Capture the cell that displays the provided text and extract its [x, y] central coordinate. 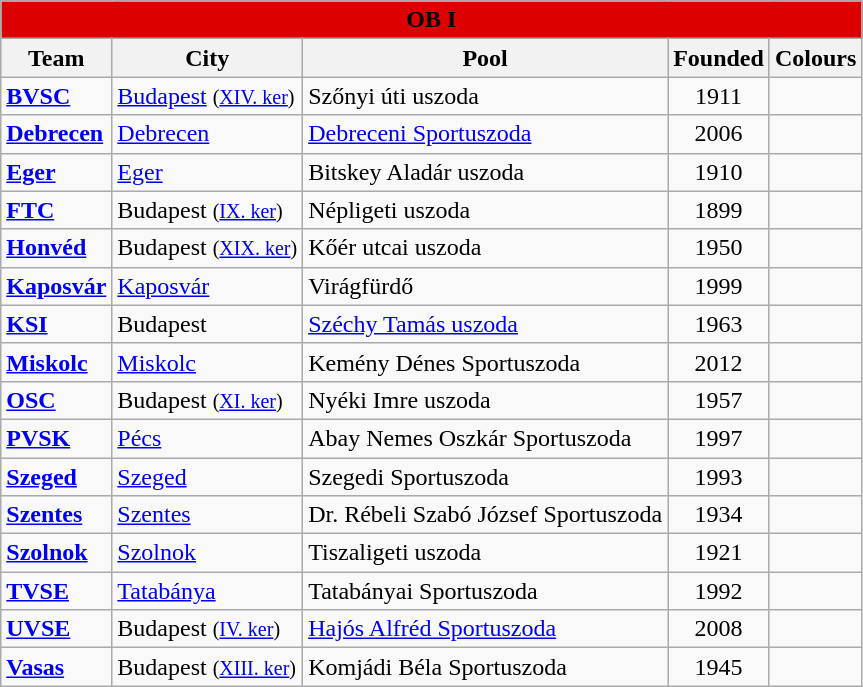
Pécs [208, 438]
2006 [719, 134]
Budapest (IX. ker) [208, 210]
Budapest (XIX. ker) [208, 248]
2008 [719, 629]
Nyéki Imre uszoda [486, 400]
Pool [486, 58]
Tatabányai Sportuszoda [486, 591]
Colours [815, 58]
Founded [719, 58]
Kemény Dénes Sportuszoda [486, 362]
Virágfürdő [486, 286]
Budapest (XIII. ker) [208, 667]
OSC [56, 400]
1934 [719, 515]
Széchy Tamás uszoda [486, 324]
1999 [719, 286]
Hajós Alfréd Sportuszoda [486, 629]
Debreceni Sportuszoda [486, 134]
1993 [719, 477]
1921 [719, 553]
Team [56, 58]
Szőnyi úti uszoda [486, 96]
Tatabánya [208, 591]
2012 [719, 362]
1963 [719, 324]
1992 [719, 591]
Kőér utcai uszoda [486, 248]
Budapest (XI. ker) [208, 400]
Budapest (XIV. ker) [208, 96]
Tiszaligeti uszoda [486, 553]
1945 [719, 667]
FTC [56, 210]
OB I [432, 20]
1899 [719, 210]
Vasas [56, 667]
Dr. Rébeli Szabó József Sportuszoda [486, 515]
KSI [56, 324]
1950 [719, 248]
Szegedi Sportuszoda [486, 477]
1910 [719, 172]
Budapest [208, 324]
City [208, 58]
TVSE [56, 591]
Abay Nemes Oszkár Sportuszoda [486, 438]
Népligeti uszoda [486, 210]
UVSE [56, 629]
Bitskey Aladár uszoda [486, 172]
Honvéd [56, 248]
Budapest (IV. ker) [208, 629]
PVSK [56, 438]
1957 [719, 400]
BVSC [56, 96]
Komjádi Béla Sportuszoda [486, 667]
1911 [719, 96]
1997 [719, 438]
